Pinpoint the cell where the given text exists, returning its [X, Y] midpoint coordinate. 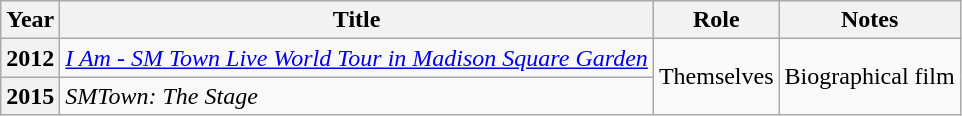
Role [716, 20]
Biographical film [870, 77]
Title [357, 20]
Notes [870, 20]
SMTown: The Stage [357, 96]
Themselves [716, 77]
I Am - SM Town Live World Tour in Madison Square Garden [357, 58]
2012 [30, 58]
2015 [30, 96]
Year [30, 20]
